Detect which cell encompasses the target text, then output its [X, Y] center coordinate. 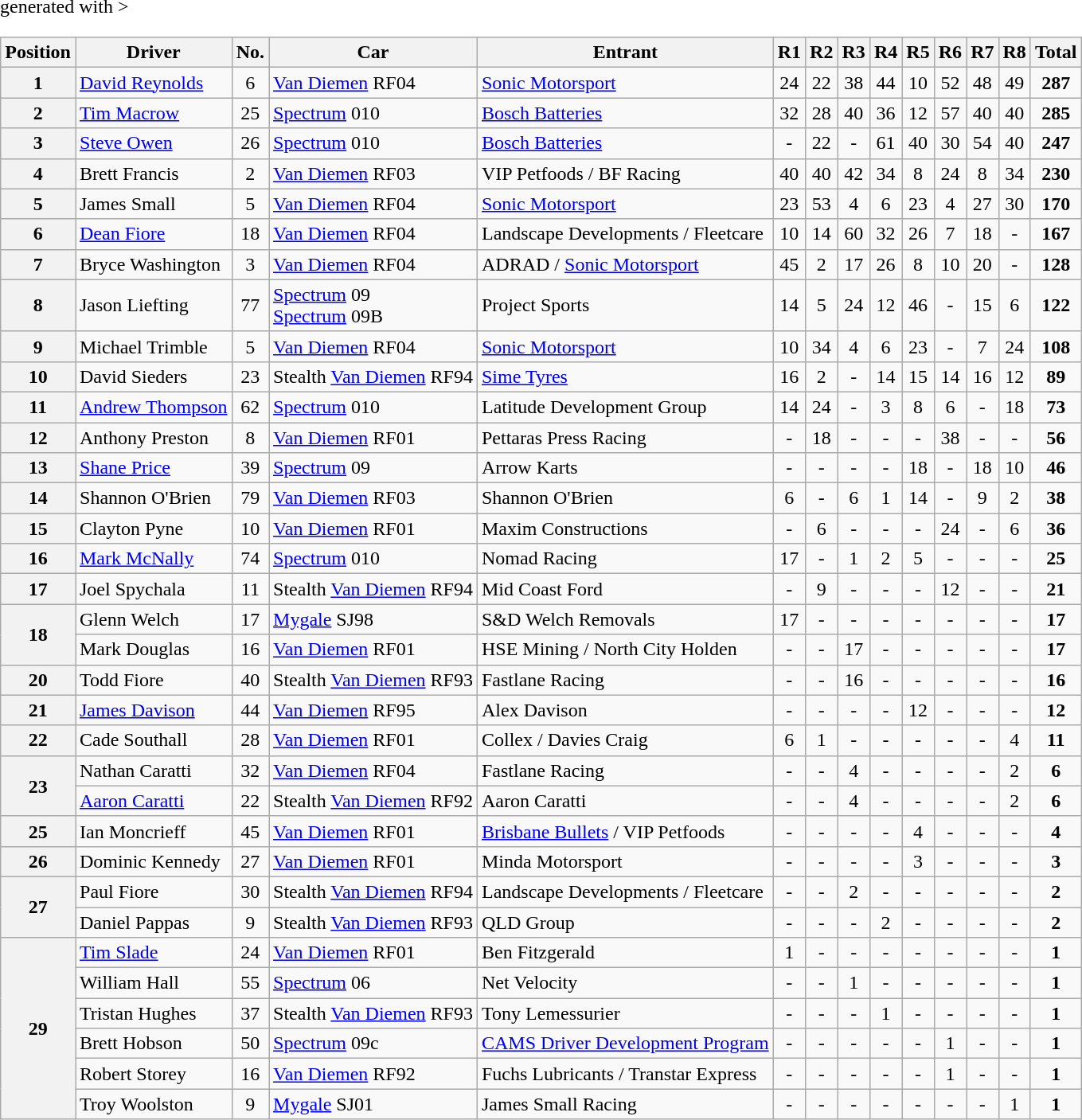
Mygale SJ01 [373, 1104]
Nathan Caratti [153, 771]
Andrew Thompson [153, 407]
Mygale SJ98 [373, 619]
James Small Racing [625, 1104]
R4 [885, 53]
William Hall [153, 983]
Nomad Racing [625, 559]
53 [822, 204]
62 [250, 407]
42 [853, 174]
54 [982, 143]
Tim Macrow [153, 113]
122 [1056, 306]
Bryce Washington [153, 264]
Tony Lemessurier [625, 1013]
Spectrum 09 Spectrum 09B [373, 306]
Net Velocity [625, 983]
R2 [822, 53]
Sime Tyres [625, 377]
Daniel Pappas [153, 923]
167 [1056, 234]
79 [250, 498]
29 [38, 1028]
Tristan Hughes [153, 1013]
37 [250, 1013]
Troy Woolston [153, 1104]
Mark Douglas [153, 650]
Maxim Constructions [625, 529]
James Small [153, 204]
R8 [1014, 53]
Total [1056, 53]
Mark McNally [153, 559]
VIP Petfoods / BF Racing [625, 174]
James Davison [153, 710]
Spectrum 09 [373, 468]
73 [1056, 407]
Car [373, 53]
R3 [853, 53]
Dominic Kennedy [153, 861]
Michael Trimble [153, 346]
Ian Moncrieff [153, 831]
49 [1014, 83]
57 [950, 113]
Latitude Development Group [625, 407]
S&D Welch Removals [625, 619]
Cade Southall [153, 740]
128 [1056, 264]
R5 [918, 53]
Arrow Karts [625, 468]
Project Sports [625, 306]
Shane Price [153, 468]
Collex / Davies Craig [625, 740]
Position [38, 53]
Clayton Pyne [153, 529]
Tim Slade [153, 953]
108 [1056, 346]
ADRAD / Sonic Motorsport [625, 264]
Joel Spychala [153, 589]
Jason Liefting [153, 306]
247 [1056, 143]
Pettaras Press Racing [625, 437]
55 [250, 983]
170 [1056, 204]
Steve Owen [153, 143]
230 [1056, 174]
Brett Hobson [153, 1044]
48 [982, 83]
No. [250, 53]
39 [250, 468]
R1 [789, 53]
285 [1056, 113]
David Sieders [153, 377]
R7 [982, 53]
Dean Fiore [153, 234]
89 [1056, 377]
287 [1056, 83]
Spectrum 06 [373, 983]
HSE Mining / North City Holden [625, 650]
Glenn Welch [153, 619]
Anthony Preston [153, 437]
Brisbane Bullets / VIP Petfoods [625, 831]
David Reynolds [153, 83]
Entrant [625, 53]
50 [250, 1044]
Van Diemen RF95 [373, 710]
Van Diemen RF92 [373, 1074]
Mid Coast Ford [625, 589]
Robert Storey [153, 1074]
Minda Motorsport [625, 861]
Alex Davison [625, 710]
Driver [153, 53]
QLD Group [625, 923]
Ben Fitzgerald [625, 953]
61 [885, 143]
R6 [950, 53]
13 [38, 468]
Fuchs Lubricants / Transtar Express [625, 1074]
Paul Fiore [153, 892]
56 [1056, 437]
CAMS Driver Development Program [625, 1044]
Brett Francis [153, 174]
74 [250, 559]
52 [950, 83]
Todd Fiore [153, 680]
Stealth Van Diemen RF92 [373, 801]
60 [853, 234]
77 [250, 306]
Spectrum 09c [373, 1044]
